Determine the [X, Y] coordinate at the center of the cell enclosing the given text.  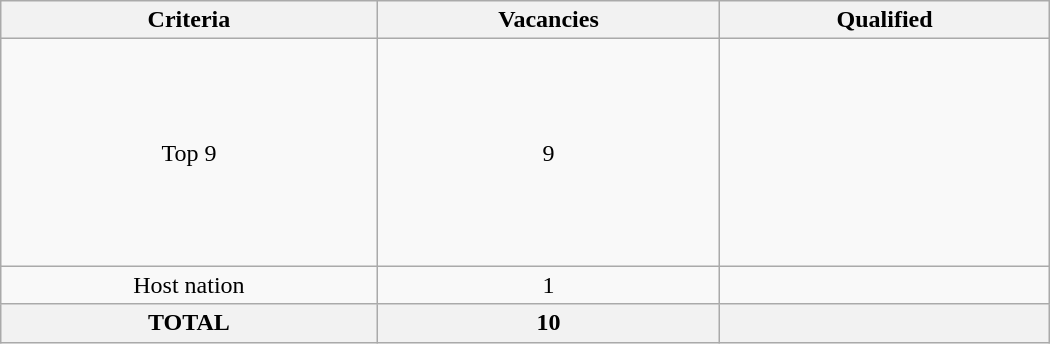
Qualified [884, 20]
9 [548, 152]
Host nation [189, 285]
Vacancies [548, 20]
TOTAL [189, 323]
10 [548, 323]
Criteria [189, 20]
Top 9 [189, 152]
1 [548, 285]
